From the cell containing the given text, extract its center point as [X, Y] coordinate. 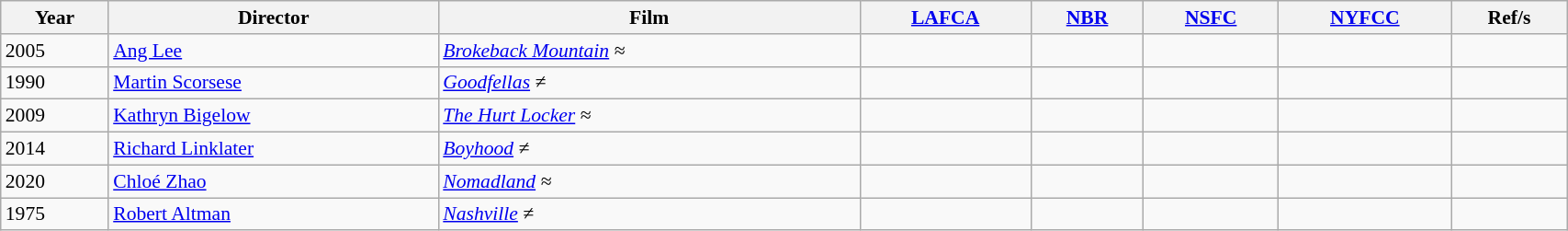
Director [274, 17]
Chloé Zhao [274, 181]
Goodfellas ≠ [649, 83]
Martin Scorsese [274, 83]
Richard Linklater [274, 149]
1975 [55, 214]
Ang Lee [274, 51]
LAFCA [945, 17]
Year [55, 17]
Nomadland ≈ [649, 181]
NYFCC [1365, 17]
NBR [1088, 17]
1990 [55, 83]
Brokeback Mountain ≈ [649, 51]
NSFC [1211, 17]
2020 [55, 181]
Film [649, 17]
2014 [55, 149]
2009 [55, 116]
Boyhood ≠ [649, 149]
2005 [55, 51]
Nashville ≠ [649, 214]
Ref/s [1508, 17]
The Hurt Locker ≈ [649, 116]
Robert Altman [274, 214]
Kathryn Bigelow [274, 116]
